For the text-containing cell, return its midpoint in (x, y) coordinate format. 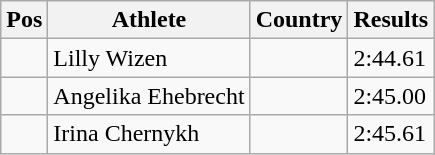
Results (391, 20)
Irina Chernykh (149, 134)
Lilly Wizen (149, 58)
2:45.61 (391, 134)
Pos (24, 20)
Angelika Ehebrecht (149, 96)
Country (299, 20)
Athlete (149, 20)
2:45.00 (391, 96)
2:44.61 (391, 58)
